Capture the cell that displays the provided text and extract its (X, Y) central coordinate. 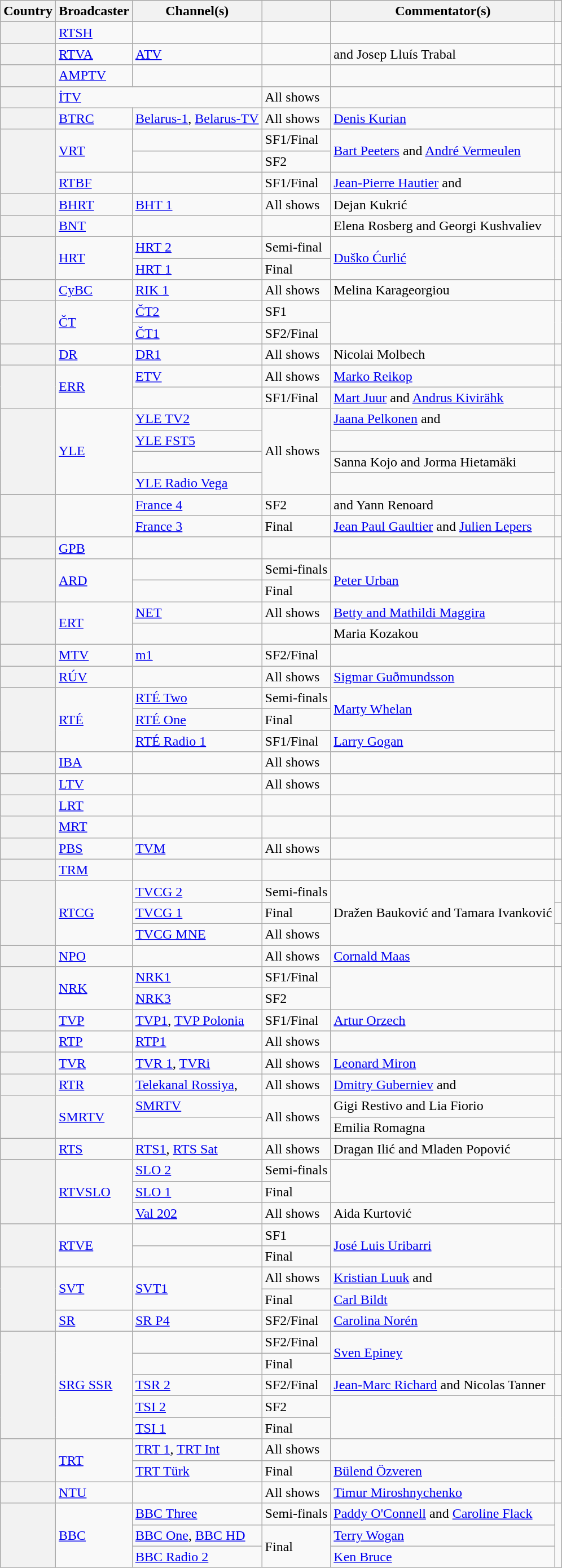
RTS (94, 1149)
HRT 1 (197, 269)
Duško Ćurlić (443, 258)
Dragan Ilić and Mladen Popović (443, 1149)
NRK (94, 988)
TSR 2 (197, 1385)
GPB (94, 548)
İTV (159, 97)
RTVE (94, 1245)
Country (28, 11)
RTP1 (197, 1042)
TRT Türk (197, 1471)
YLE FST5 (197, 441)
France 3 (197, 526)
TRT (94, 1460)
m1 (197, 655)
Broadcaster (94, 11)
TVCG 1 (197, 913)
SLO 1 (197, 1192)
Gigi Restivo and Lia Fiorio (443, 1106)
Belarus-1, Belarus-TV (197, 118)
ATV (197, 54)
Carolina Norén (443, 1321)
Terry Wogan (443, 1535)
Leonard Miron (443, 1063)
RTÉ Radio 1 (197, 741)
AMPTV (94, 76)
ARD (94, 580)
HRT 2 (197, 247)
RTÉ One (197, 720)
Channel(s) (197, 11)
Cornald Maas (443, 956)
Peter Urban (443, 580)
TVCG MNE (197, 934)
RTÉ (94, 720)
RTCG (94, 913)
Paddy O'Connell and Caroline Flack (443, 1514)
SVT1 (197, 1288)
Denis Kurian (443, 118)
BBC Three (197, 1514)
TVM (197, 848)
Jean-Pierre Hautier and (443, 183)
TVCG 2 (197, 891)
YLE Radio Vega (197, 483)
NET (197, 612)
SLO 2 (197, 1170)
BBC One, BBC HD (197, 1535)
SR (94, 1321)
DR (94, 355)
NRK1 (197, 977)
Jaana Pelkonen and (443, 419)
RTBF (94, 183)
Dmitry Guberniev and (443, 1085)
BBC Radio 2 (197, 1557)
YLE TV2 (197, 419)
ERT (94, 623)
BTRC (94, 118)
ČT (94, 323)
José Luis Uribarri (443, 1245)
Nicolai Molbech (443, 355)
TSI 2 (197, 1407)
RTVSLO (94, 1192)
Marko Reikop (443, 376)
Melina Karageorgiou (443, 290)
Bülend Özveren (443, 1471)
IBA (94, 763)
ČT2 (197, 312)
RIK 1 (197, 290)
Semi-final (296, 247)
Telekanal Rossiya, (197, 1085)
PBS (94, 848)
NRK3 (197, 999)
Dražen Bauković and Tamara Ivanković (443, 913)
Emilia Romagna (443, 1127)
RÚV (94, 677)
and Josep Lluís Trabal (443, 54)
Val 202 (197, 1213)
Jean Paul Gaultier and Julien Lepers (443, 526)
MTV (94, 655)
Sven Epiney (443, 1353)
Kristian Luuk and (443, 1278)
HRT (94, 258)
BBC (94, 1535)
RTR (94, 1085)
TRM (94, 870)
Maria Kozakou (443, 634)
MRT (94, 827)
VRT (94, 151)
DR1 (197, 355)
BHRT (94, 204)
RTÉ Two (197, 698)
Elena Rosberg and Georgi Kushvaliev (443, 226)
Artur Orzech (443, 1020)
TVR 1, TVRi (197, 1063)
France 4 (197, 505)
Commentator(s) (443, 11)
BNT (94, 226)
NPO (94, 956)
TVP1, TVP Polonia (197, 1020)
LTV (94, 784)
Timur Miroshnychenko (443, 1492)
Bart Peeters and André Vermeulen (443, 151)
RTS1, RTS Sat (197, 1149)
YLE (94, 451)
ETV (197, 376)
Ken Bruce (443, 1557)
NTU (94, 1492)
CyBC (94, 290)
ČT1 (197, 333)
Dejan Kukrić (443, 204)
TSI 1 (197, 1428)
and Yann Renoard (443, 505)
Jean-Marc Richard and Nicolas Tanner (443, 1385)
RTSH (94, 33)
Carl Bildt (443, 1299)
RTVA (94, 54)
Marty Whelan (443, 709)
TVP (94, 1020)
Larry Gogan (443, 741)
SR P4 (197, 1321)
RTP (94, 1042)
TVR (94, 1063)
Sanna Kojo and Jorma Hietamäki (443, 462)
Sigmar Guðmundsson (443, 677)
BHT 1 (197, 204)
Aida Kurtović (443, 1213)
SRG SSR (94, 1385)
ERR (94, 387)
Mart Juur and Andrus Kivirähk (443, 398)
Betty and Mathildi Maggira (443, 612)
LRT (94, 805)
TRT 1, TRT Int (197, 1450)
SVT (94, 1288)
